Identify which cell holds the provided text, then report its [X, Y] central coordinate. 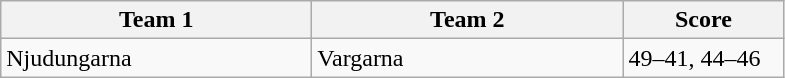
Njudungarna [156, 58]
Score [704, 20]
Team 1 [156, 20]
Team 2 [468, 20]
Vargarna [468, 58]
49–41, 44–46 [704, 58]
